Detect which cell encompasses the target text, then output its [X, Y] center coordinate. 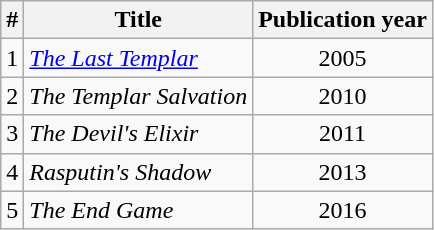
2016 [343, 210]
The End Game [138, 210]
3 [12, 134]
Title [138, 20]
4 [12, 172]
The Devil's Elixir [138, 134]
5 [12, 210]
2005 [343, 58]
The Templar Salvation [138, 96]
2 [12, 96]
2013 [343, 172]
Rasputin's Shadow [138, 172]
1 [12, 58]
2011 [343, 134]
The Last Templar [138, 58]
Publication year [343, 20]
2010 [343, 96]
# [12, 20]
